Provide the (x, y) coordinate of the cell's center where the given text is located.  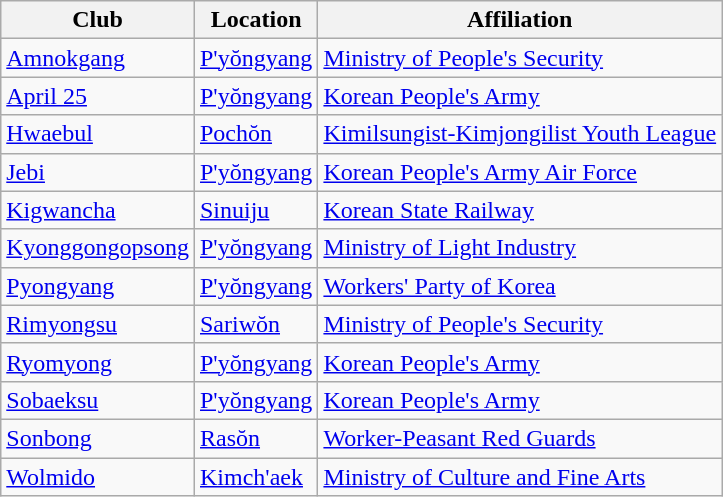
Korean State Railway (520, 210)
Rasŏn (256, 438)
Rimyongsu (98, 324)
Affiliation (520, 20)
April 25 (98, 96)
Location (256, 20)
Worker-Peasant Red Guards (520, 438)
Korean People's Army Air Force (520, 172)
Jebi (98, 172)
Kyonggongopsong (98, 248)
Wolmido (98, 477)
Kimilsungist-Kimjongilist Youth League (520, 134)
Hwaebul (98, 134)
Pyongyang (98, 286)
Amnokgang (98, 58)
Ryomyong (98, 362)
Workers' Party of Korea (520, 286)
Sinuiju (256, 210)
Ministry of Culture and Fine Arts (520, 477)
Kimch'aek (256, 477)
Pochŏn (256, 134)
Sariwŏn (256, 324)
Kigwancha (98, 210)
Ministry of Light Industry (520, 248)
Sobaeksu (98, 400)
Club (98, 20)
Sonbong (98, 438)
